Find where the given text appears and provide that cell's center as [X, Y] coordinate. 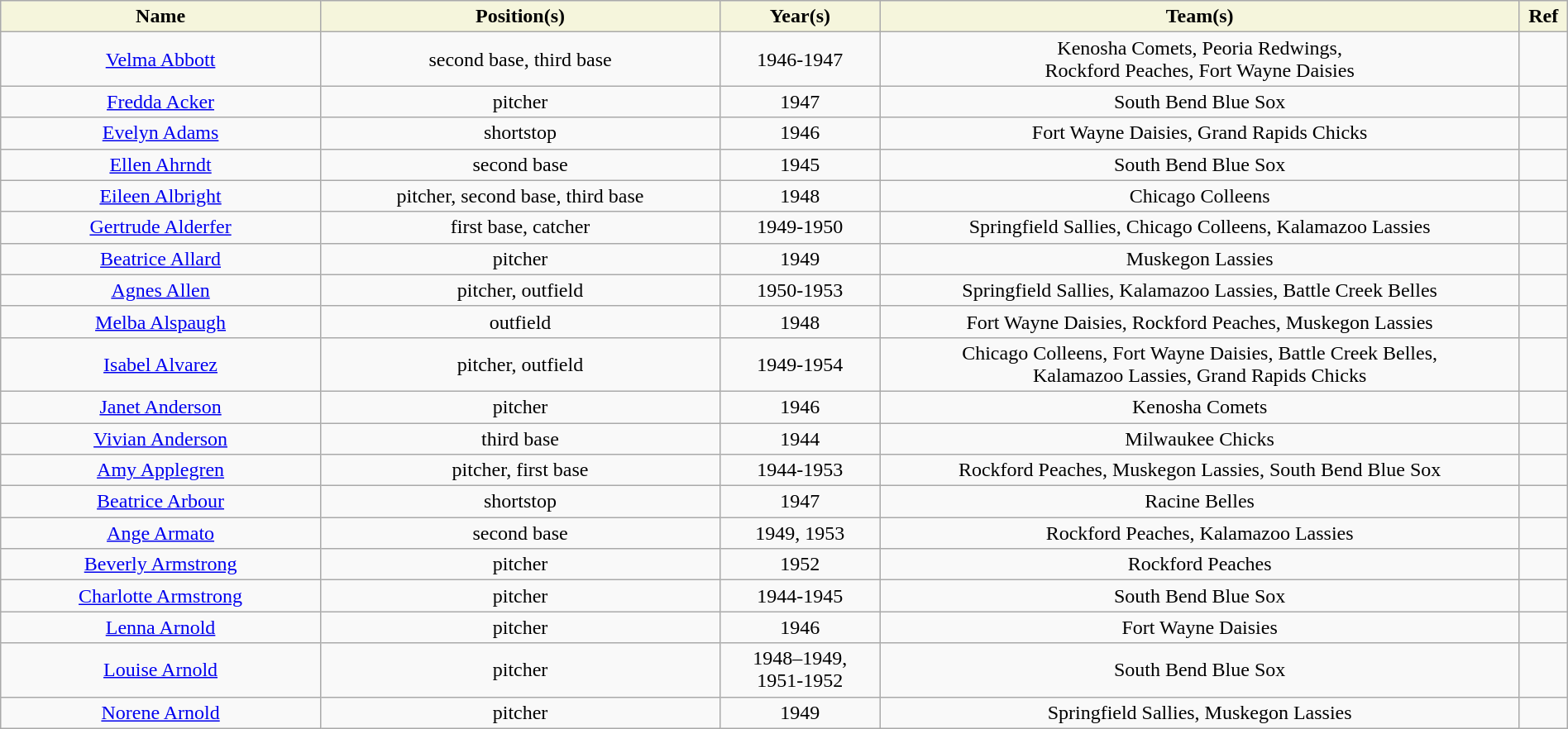
first base, catcher [519, 227]
Kenosha Comets, Peoria Redwings, Rockford Peaches, Fort Wayne Daisies [1199, 60]
1949-1950 [801, 227]
Vivian Anderson [160, 439]
Year(s) [801, 17]
Ellen Ahrndt [160, 164]
Fredda Acker [160, 102]
1944 [801, 439]
1950-1953 [801, 290]
Evelyn Adams [160, 133]
Team(s) [1199, 17]
Name [160, 17]
Position(s) [519, 17]
Fort Wayne Daisies, Grand Rapids Chicks [1199, 133]
Ange Armato [160, 533]
1949-1954 [801, 364]
Milwaukee Chicks [1199, 439]
1944-1945 [801, 596]
Rockford Peaches, Muskegon Lassies, South Bend Blue Sox [1199, 470]
1952 [801, 565]
1946-1947 [801, 60]
pitcher, first base [519, 470]
Louise Arnold [160, 669]
Gertrude Alderfer [160, 227]
Isabel Alvarez [160, 364]
Norene Arnold [160, 712]
Eileen Albright [160, 196]
Amy Applegren [160, 470]
second base, third base [519, 60]
1948–1949,1951-1952 [801, 669]
Kenosha Comets [1199, 407]
Lenna Arnold [160, 627]
Rockford Peaches [1199, 565]
Muskegon Lassies [1199, 259]
1945 [801, 164]
1949, 1953 [801, 533]
Ref [1543, 17]
Chicago Colleens [1199, 196]
Velma Abbott [160, 60]
Rockford Peaches, Kalamazoo Lassies [1199, 533]
Beatrice Arbour [160, 502]
Agnes Allen [160, 290]
Charlotte Armstrong [160, 596]
Chicago Colleens, Fort Wayne Daisies, Battle Creek Belles, Kalamazoo Lassies, Grand Rapids Chicks [1199, 364]
Fort Wayne Daisies, Rockford Peaches, Muskegon Lassies [1199, 322]
Beatrice Allard [160, 259]
1944-1953 [801, 470]
Springfield Sallies, Chicago Colleens, Kalamazoo Lassies [1199, 227]
Springfield Sallies, Muskegon Lassies [1199, 712]
Racine Belles [1199, 502]
Fort Wayne Daisies [1199, 627]
Melba Alspaugh [160, 322]
Janet Anderson [160, 407]
third base [519, 439]
Beverly Armstrong [160, 565]
outfield [519, 322]
pitcher, second base, third base [519, 196]
Springfield Sallies, Kalamazoo Lassies, Battle Creek Belles [1199, 290]
